Capture the cell that displays the provided text and extract its [X, Y] central coordinate. 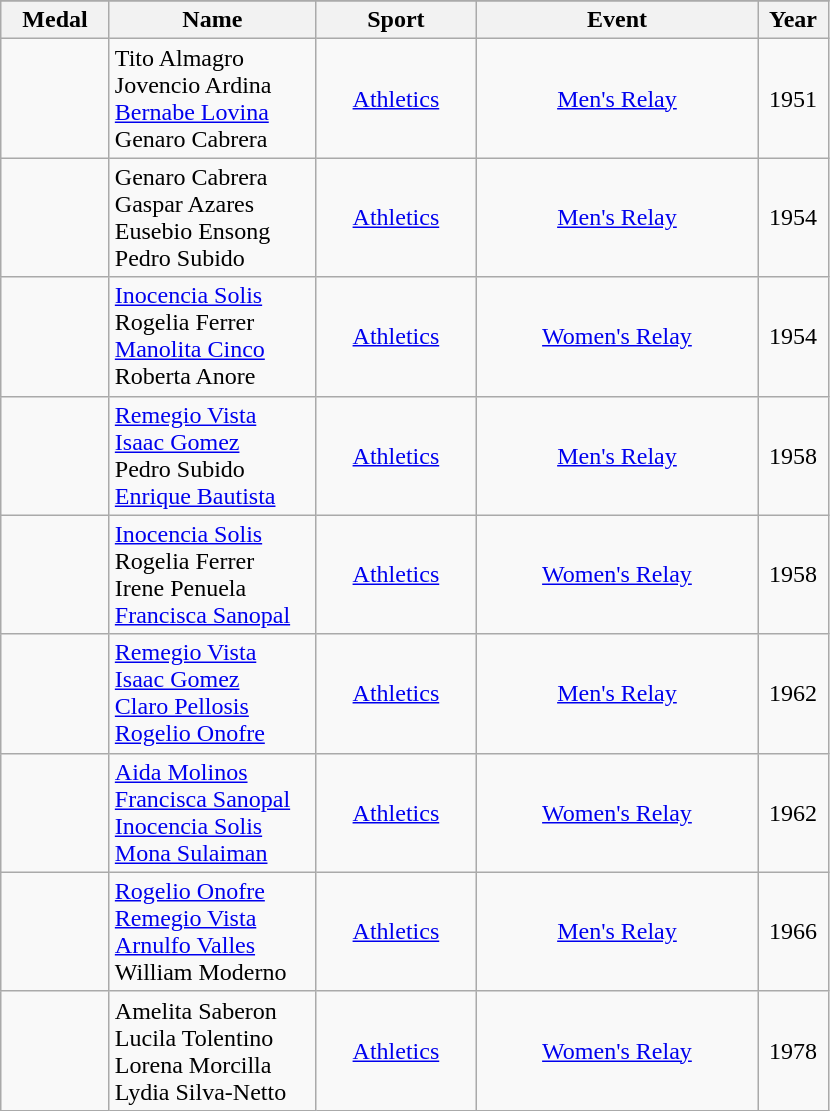
Remegio VistaIsaac GomezClaro PellosisRogelio Onofre [212, 694]
1951 [794, 98]
Rogelio OnofreRemegio VistaArnulfo VallesWilliam Moderno [212, 932]
1978 [794, 1050]
Remegio VistaIsaac GomezPedro SubidoEnrique Bautista [212, 456]
Inocencia SolisRogelia FerrerManolita CincoRoberta Anore [212, 336]
Sport [396, 20]
1966 [794, 932]
Aida MolinosFrancisca SanopalInocencia SolisMona Sulaiman [212, 812]
Tito AlmagroJovencio ArdinaBernabe LovinaGenaro Cabrera [212, 98]
Genaro CabreraGaspar AzaresEusebio EnsongPedro Subido [212, 218]
Inocencia SolisRogelia FerrerIrene PenuelaFrancisca Sanopal [212, 574]
Event [616, 20]
Medal [56, 20]
Year [794, 20]
Name [212, 20]
Amelita SaberonLucila TolentinoLorena MorcillaLydia Silva-Netto [212, 1050]
